Detect which cell encompasses the target text, then output its [x, y] center coordinate. 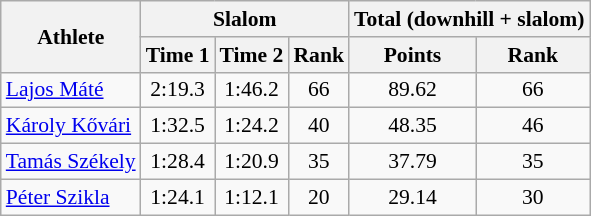
48.35 [412, 126]
1:12.1 [252, 197]
37.79 [412, 162]
20 [318, 197]
30 [533, 197]
29.14 [412, 197]
Time 2 [252, 55]
40 [318, 126]
Lajos Máté [71, 90]
2:19.3 [178, 90]
46 [533, 126]
Péter Szikla [71, 197]
1:28.4 [178, 162]
Károly Kővári [71, 126]
89.62 [412, 90]
Points [412, 55]
1:24.1 [178, 197]
Total (downhill + slalom) [470, 19]
1:20.9 [252, 162]
Slalom [245, 19]
1:46.2 [252, 90]
1:24.2 [252, 126]
Time 1 [178, 55]
Athlete [71, 36]
Tamás Székely [71, 162]
1:32.5 [178, 126]
